Provide the [X, Y] coordinate of the cell's center where the given text is located.  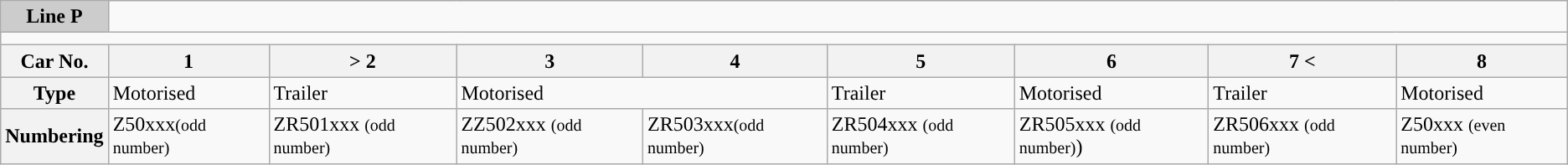
5 [921, 61]
ZR506xxx (odd number) [1302, 136]
ZR504xxx (odd number) [921, 136]
Car No. [54, 61]
4 [735, 61]
6 [1112, 61]
ZR505xxx (odd number)) [1112, 136]
8 [1483, 61]
ZR501xxx (odd number) [363, 136]
ZZ502xxx (odd number) [549, 136]
7 < [1302, 61]
Numbering [54, 136]
Line P [54, 17]
3 [549, 61]
Z50xxx (even number) [1483, 136]
Type [54, 93]
> 2 [363, 61]
Z50xxx(odd number) [188, 136]
1 [188, 61]
ZR503xxx(odd number) [735, 136]
